Capture the cell that displays the provided text and extract its (x, y) central coordinate. 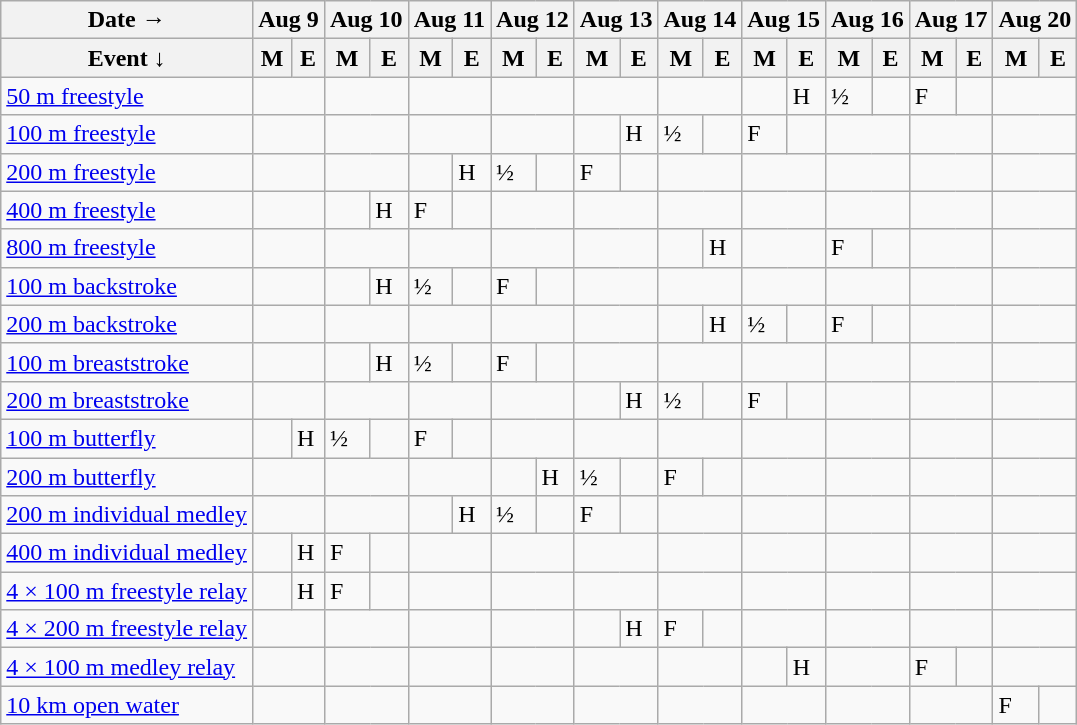
400 m individual medley (127, 553)
Aug 11 (449, 20)
Aug 10 (366, 20)
Date → (127, 20)
4 × 200 m freestyle relay (127, 629)
100 m butterfly (127, 438)
400 m freestyle (127, 210)
Aug 12 (533, 20)
Event ↓ (127, 58)
200 m individual medley (127, 515)
200 m breaststroke (127, 400)
100 m breaststroke (127, 362)
50 m freestyle (127, 96)
Aug 20 (1035, 20)
10 km open water (127, 705)
Aug 14 (700, 20)
Aug 16 (867, 20)
Aug 13 (616, 20)
100 m backstroke (127, 286)
200 m butterfly (127, 477)
100 m freestyle (127, 134)
Aug 15 (784, 20)
4 × 100 m medley relay (127, 667)
800 m freestyle (127, 248)
200 m freestyle (127, 172)
Aug 9 (289, 20)
4 × 100 m freestyle relay (127, 591)
200 m backstroke (127, 324)
Aug 17 (951, 20)
